Find where the given text appears and provide that cell's center as (x, y) coordinate. 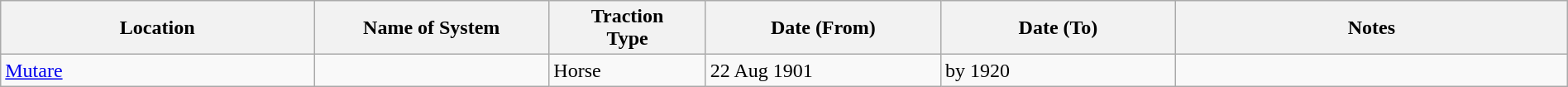
Horse (627, 70)
by 1920 (1058, 70)
Date (To) (1058, 28)
TractionType (627, 28)
Mutare (157, 70)
22 Aug 1901 (823, 70)
Date (From) (823, 28)
Location (157, 28)
Notes (1372, 28)
Name of System (432, 28)
